Return (X, Y) of the center of cell containing provided text 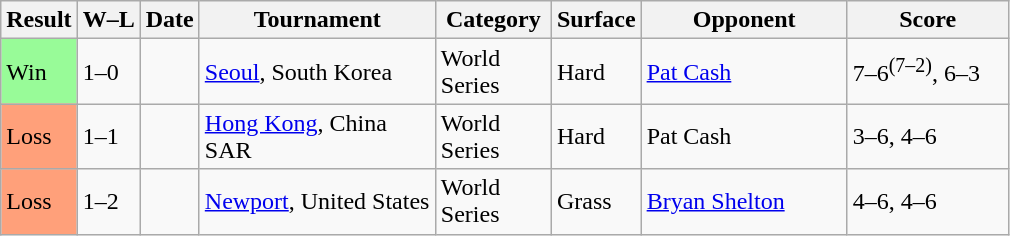
Grass (596, 202)
4–6, 4–6 (928, 202)
Hong Kong, China SAR (317, 136)
Result (39, 20)
7–6(7–2), 6–3 (928, 72)
Date (170, 20)
Bryan Shelton (744, 202)
Score (928, 20)
Newport, United States (317, 202)
W–L (108, 20)
Category (493, 20)
1–2 (108, 202)
Seoul, South Korea (317, 72)
1–0 (108, 72)
1–1 (108, 136)
Opponent (744, 20)
Tournament (317, 20)
Surface (596, 20)
Win (39, 72)
3–6, 4–6 (928, 136)
